Provide the (x, y) coordinate of the cell's center where the given text is located.  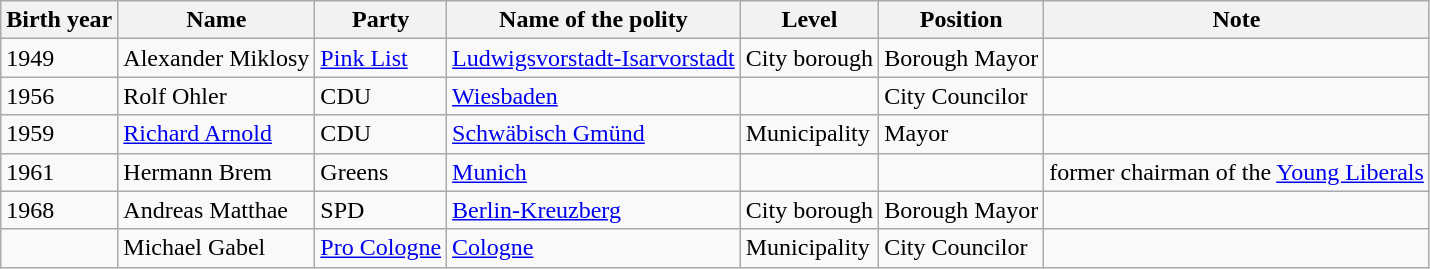
1968 (60, 210)
Andreas Matthae (216, 210)
Note (1237, 20)
Richard Arnold (216, 134)
1961 (60, 172)
Mayor (962, 134)
Wiesbaden (594, 96)
Name of the polity (594, 20)
Pro Cologne (381, 248)
Level (809, 20)
Alexander Miklosy (216, 58)
Schwäbisch Gmünd (594, 134)
Position (962, 20)
Cologne (594, 248)
Rolf Ohler (216, 96)
1949 (60, 58)
Munich (594, 172)
Birth year (60, 20)
1959 (60, 134)
SPD (381, 210)
Pink List (381, 58)
Name (216, 20)
Party (381, 20)
former chairman of the Young Liberals (1237, 172)
Ludwigsvorstadt-Isarvorstadt (594, 58)
Greens (381, 172)
Hermann Brem (216, 172)
Michael Gabel (216, 248)
1956 (60, 96)
Berlin-Kreuzberg (594, 210)
